Determine the [X, Y] coordinate at the center of the cell enclosing the given text.  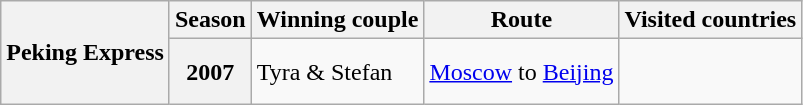
Route [522, 20]
Tyra & Stefan [338, 72]
Winning couple [338, 20]
Moscow to Beijing [522, 72]
Visited countries [710, 20]
2007 [210, 72]
Peking Express [86, 52]
Season [210, 20]
